Detect which cell encompasses the target text, then output its [x, y] center coordinate. 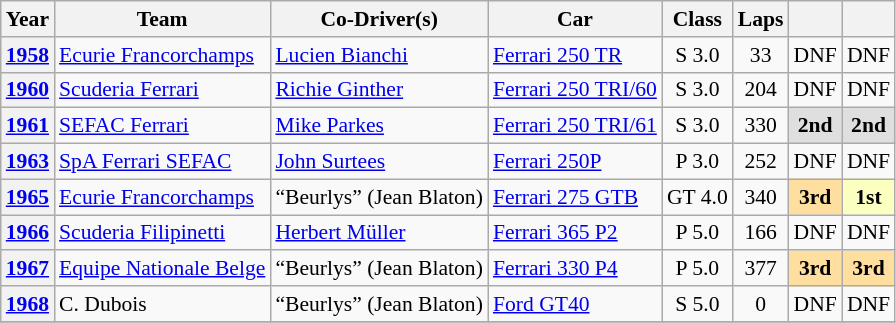
340 [761, 197]
Ferrari 250 TRI/61 [575, 126]
1961 [28, 126]
1966 [28, 233]
1st [868, 197]
Ferrari 275 GTB [575, 197]
Lucien Bianchi [379, 55]
Ford GT40 [575, 304]
Scuderia Filipinetti [162, 233]
John Surtees [379, 162]
Herbert Müller [379, 233]
1960 [28, 90]
P 3.0 [698, 162]
Ferrari 250P [575, 162]
Class [698, 19]
S 5.0 [698, 304]
377 [761, 269]
Team [162, 19]
1963 [28, 162]
Ferrari 250 TR [575, 55]
Scuderia Ferrari [162, 90]
Car [575, 19]
330 [761, 126]
Mike Parkes [379, 126]
0 [761, 304]
Ferrari 250 TRI/60 [575, 90]
1968 [28, 304]
SEFAC Ferrari [162, 126]
252 [761, 162]
1965 [28, 197]
GT 4.0 [698, 197]
Ferrari 330 P4 [575, 269]
33 [761, 55]
1958 [28, 55]
SpA Ferrari SEFAC [162, 162]
1967 [28, 269]
Laps [761, 19]
204 [761, 90]
Ferrari 365 P2 [575, 233]
Richie Ginther [379, 90]
C. Dubois [162, 304]
Equipe Nationale Belge [162, 269]
166 [761, 233]
Co-Driver(s) [379, 19]
Year [28, 19]
